Capture the cell that displays the provided text and extract its [x, y] central coordinate. 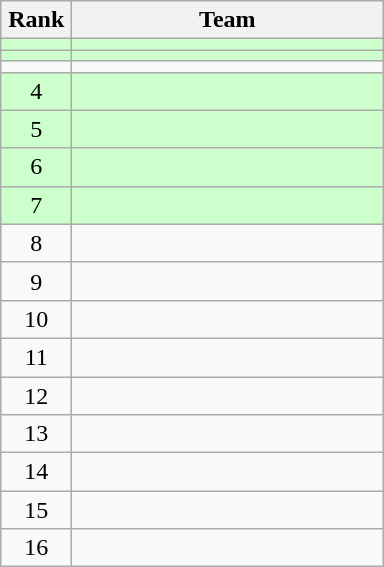
8 [36, 243]
Team [228, 20]
9 [36, 281]
5 [36, 129]
7 [36, 205]
14 [36, 472]
16 [36, 548]
13 [36, 434]
11 [36, 357]
15 [36, 510]
6 [36, 167]
Rank [36, 20]
12 [36, 395]
4 [36, 91]
10 [36, 319]
